For the text-containing cell, return its midpoint in [x, y] coordinate format. 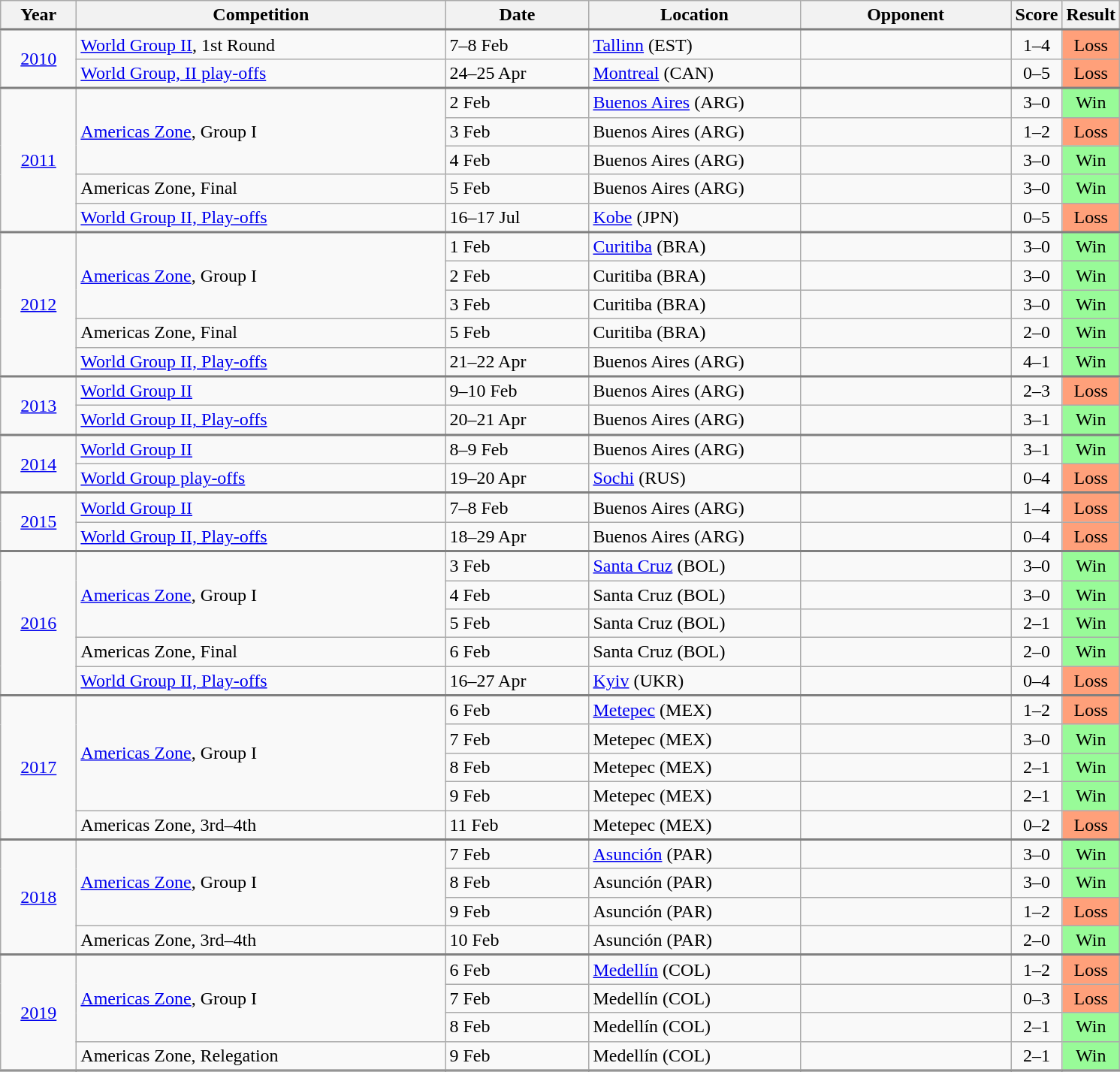
Montreal (CAN) [694, 74]
Score [1037, 15]
2016 [39, 624]
4–1 [1037, 362]
2014 [39, 464]
2018 [39, 897]
2011 [39, 160]
Date [517, 15]
Americas Zone, Relegation [261, 1056]
1 Feb [517, 246]
Sochi (RUS) [694, 478]
Result [1091, 15]
2012 [39, 304]
Competition [261, 15]
World Group II, 1st Round [261, 45]
19–20 Apr [517, 478]
9–10 Feb [517, 391]
0–2 [1037, 825]
16–27 Apr [517, 681]
24–25 Apr [517, 74]
Location [694, 15]
Kyiv (UKR) [694, 681]
World Group play-offs [261, 478]
2013 [39, 406]
Tallinn (EST) [694, 45]
2017 [39, 768]
21–22 Apr [517, 362]
18–29 Apr [517, 536]
2019 [39, 1013]
11 Feb [517, 825]
2010 [39, 59]
Year [39, 15]
0–3 [1037, 998]
2–3 [1037, 391]
World Group, II play-offs [261, 74]
Opponent [906, 15]
16–17 Jul [517, 218]
Kobe (JPN) [694, 218]
8–9 Feb [517, 449]
10 Feb [517, 941]
2015 [39, 522]
20–21 Apr [517, 421]
